Provide the [X, Y] coordinate of the cell's center where the given text is located.  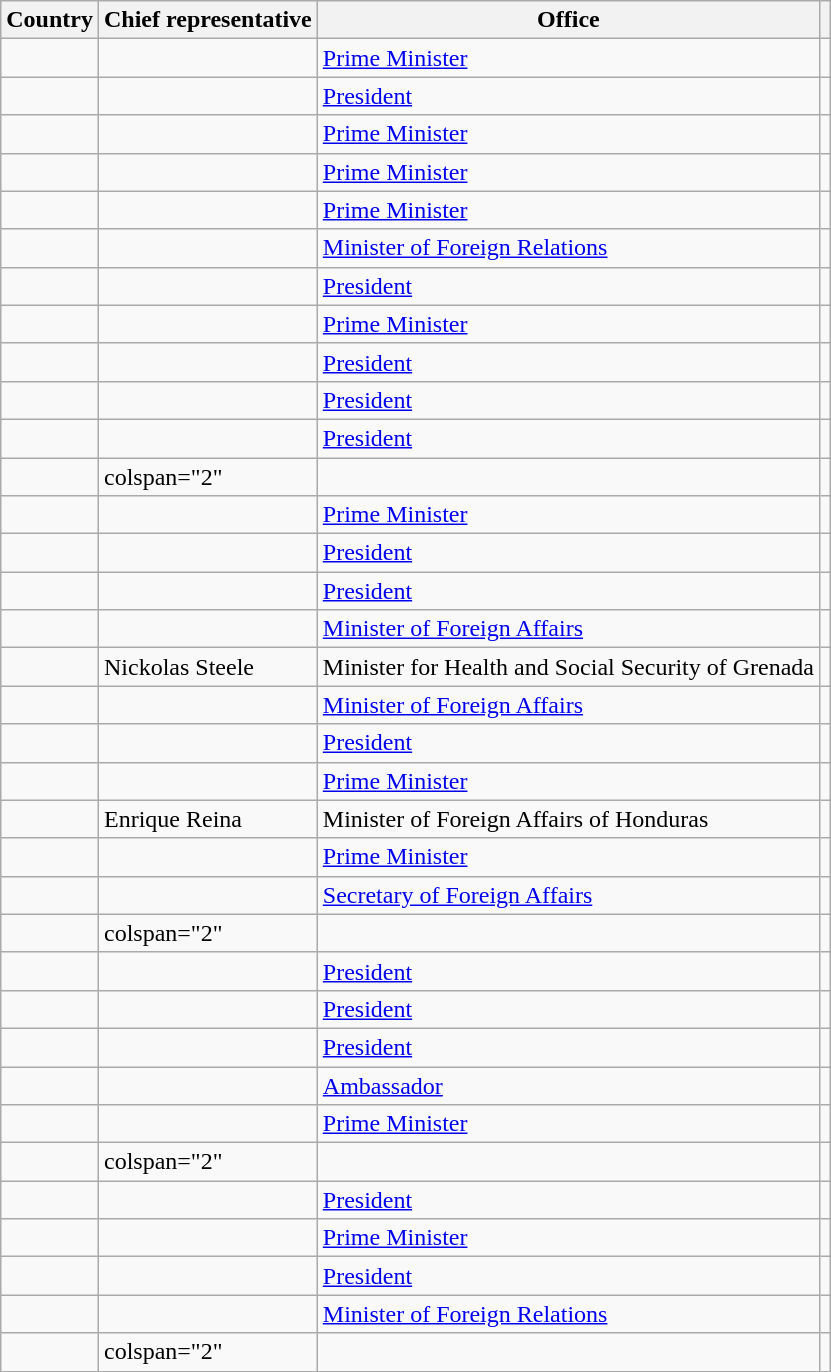
Enrique Reina [208, 819]
Country [50, 20]
Minister for Health and Social Security of Grenada [568, 667]
Nickolas Steele [208, 667]
Ambassador [568, 1085]
Chief representative [208, 20]
Office [568, 20]
Minister of Foreign Affairs of Honduras [568, 819]
Secretary of Foreign Affairs [568, 895]
